Find where the given text appears and provide that cell's center as [X, Y] coordinate. 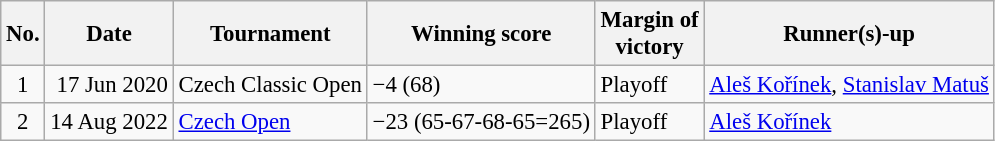
Date [109, 34]
Aleš Kořínek, Stanislav Matuš [849, 85]
2 [23, 122]
Czech Classic Open [270, 85]
Winning score [481, 34]
No. [23, 34]
Margin ofvictory [650, 34]
14 Aug 2022 [109, 122]
Runner(s)-up [849, 34]
Czech Open [270, 122]
−4 (68) [481, 85]
−23 (65-67-68-65=265) [481, 122]
Tournament [270, 34]
Aleš Kořínek [849, 122]
17 Jun 2020 [109, 85]
1 [23, 85]
